Locate the cell with the specified text and output its (x, y) center coordinate. 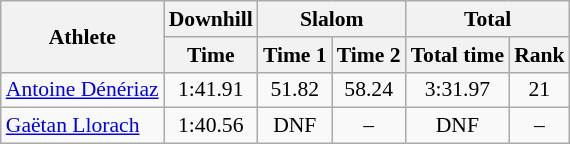
1:41.91 (211, 90)
51.82 (295, 90)
Total time (458, 55)
58.24 (369, 90)
Slalom (332, 19)
Athlete (82, 36)
Time 1 (295, 55)
Time 2 (369, 55)
Gaëtan Llorach (82, 126)
1:40.56 (211, 126)
Time (211, 55)
Downhill (211, 19)
3:31.97 (458, 90)
Rank (540, 55)
21 (540, 90)
Total (488, 19)
Antoine Dénériaz (82, 90)
